Capture the cell that displays the provided text and extract its [X, Y] central coordinate. 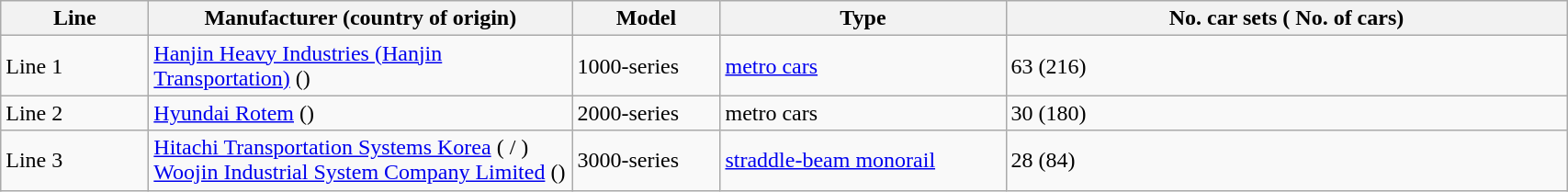
Line 3 [75, 160]
63 (216) [1286, 66]
Hyundai Rotem () [360, 113]
Hitachi Transportation Systems Korea ( / ) Woojin Industrial System Company Limited () [360, 160]
2000-series [647, 113]
Model [647, 18]
1000-series [647, 66]
28 (84) [1286, 160]
straddle-beam monorail [863, 160]
No. car sets ( No. of cars) [1286, 18]
3000-series [647, 160]
Type [863, 18]
Hanjin Heavy Industries (Hanjin Transportation) () [360, 66]
30 (180) [1286, 113]
Line [75, 18]
Manufacturer (country of origin) [360, 18]
Line 1 [75, 66]
Line 2 [75, 113]
